From the cell containing the given text, extract its center point as [x, y] coordinate. 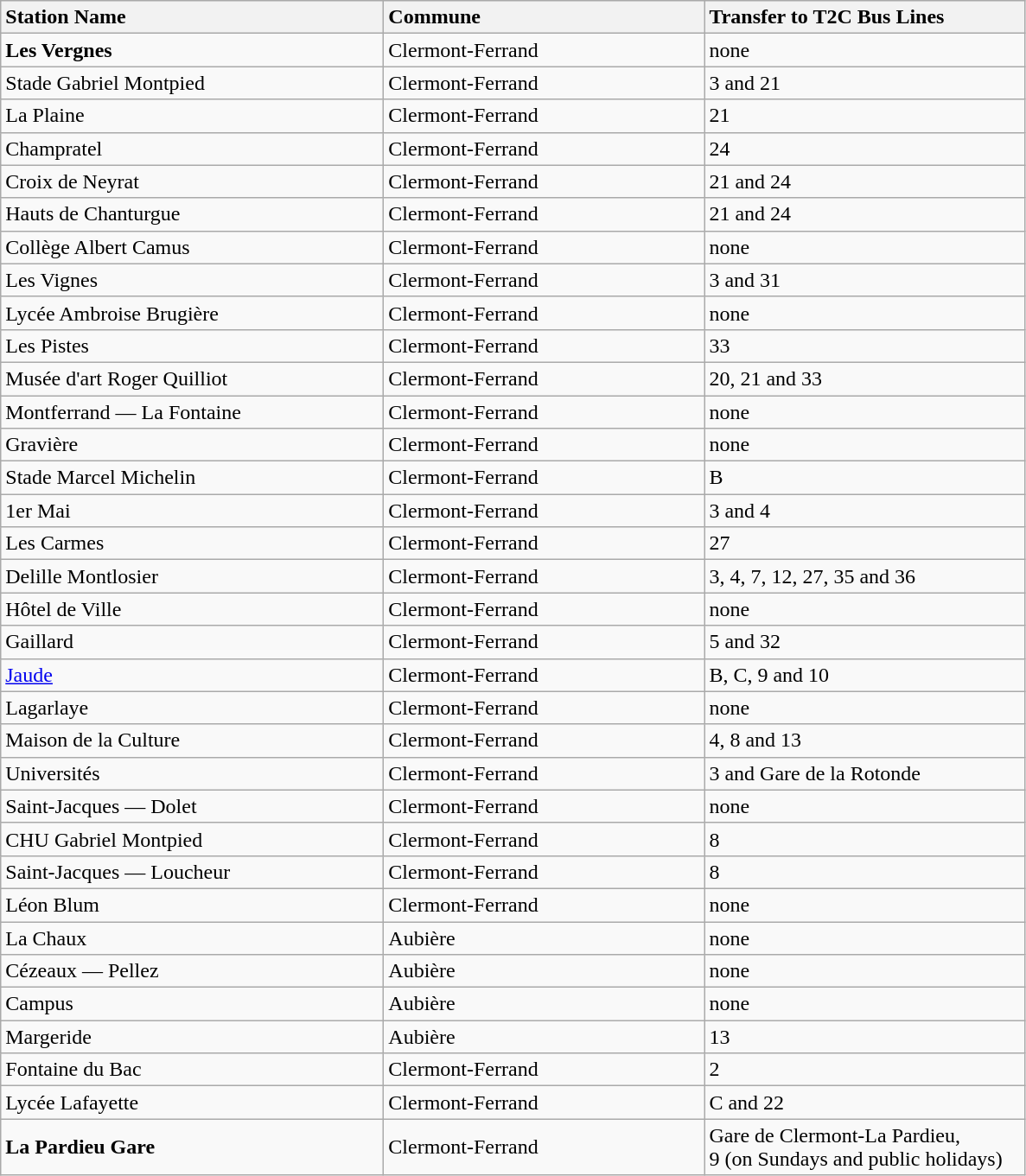
Lycée Ambroise Brugière [192, 313]
3, 4, 7, 12, 27, 35 and 36 [864, 576]
Hauts de Chanturgue [192, 214]
3 and Gare de la Rotonde [864, 773]
Croix de Neyrat [192, 181]
Léon Blum [192, 905]
3 and 4 [864, 511]
24 [864, 149]
27 [864, 544]
La Pardieu Gare [192, 1147]
3 and 31 [864, 280]
La Plaine [192, 116]
Les Vergnes [192, 50]
B, C, 9 and 10 [864, 675]
C and 22 [864, 1103]
Lagarlaye [192, 708]
Musée d'art Roger Quilliot [192, 378]
Stade Gabriel Montpied [192, 83]
Saint-Jacques — Loucheur [192, 872]
Montferrand — La Fontaine [192, 412]
Station Name [192, 17]
Maison de la Culture [192, 741]
5 and 32 [864, 642]
Delille Montlosier [192, 576]
Campus [192, 1004]
Jaude [192, 675]
Cézeaux — Pellez [192, 971]
Gravière [192, 445]
Saint-Jacques — Dolet [192, 806]
Stade Marcel Michelin [192, 478]
21 [864, 116]
B [864, 478]
Lycée Lafayette [192, 1103]
Transfer to T2C Bus Lines [864, 17]
La Chaux [192, 938]
Champratel [192, 149]
20, 21 and 33 [864, 378]
Les Carmes [192, 544]
Collège Albert Camus [192, 247]
3 and 21 [864, 83]
2 [864, 1070]
1er Mai [192, 511]
Gaillard [192, 642]
Universités [192, 773]
CHU Gabriel Montpied [192, 839]
4, 8 and 13 [864, 741]
Gare de Clermont-La Pardieu, 9 (on Sundays and public holidays) [864, 1147]
Margeride [192, 1037]
33 [864, 346]
Commune [545, 17]
Les Pistes [192, 346]
Hôtel de Ville [192, 609]
Les Vignes [192, 280]
Fontaine du Bac [192, 1070]
13 [864, 1037]
